Locate the cell with the specified text and output its (x, y) center coordinate. 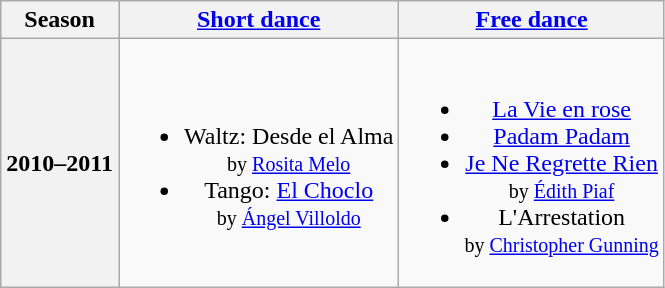
La Vie en rosePadam PadamJe Ne Regrette Rien by Édith Piaf L'Arrestation by Christopher Gunning (532, 163)
Season (60, 20)
Short dance (258, 20)
2010–2011 (60, 163)
Waltz: Desde el Alma by Rosita Melo Tango: El Choclo by Ángel Villoldo (258, 163)
Free dance (532, 20)
